Extract the [X, Y] coordinate from the center of the cell holding the provided text.  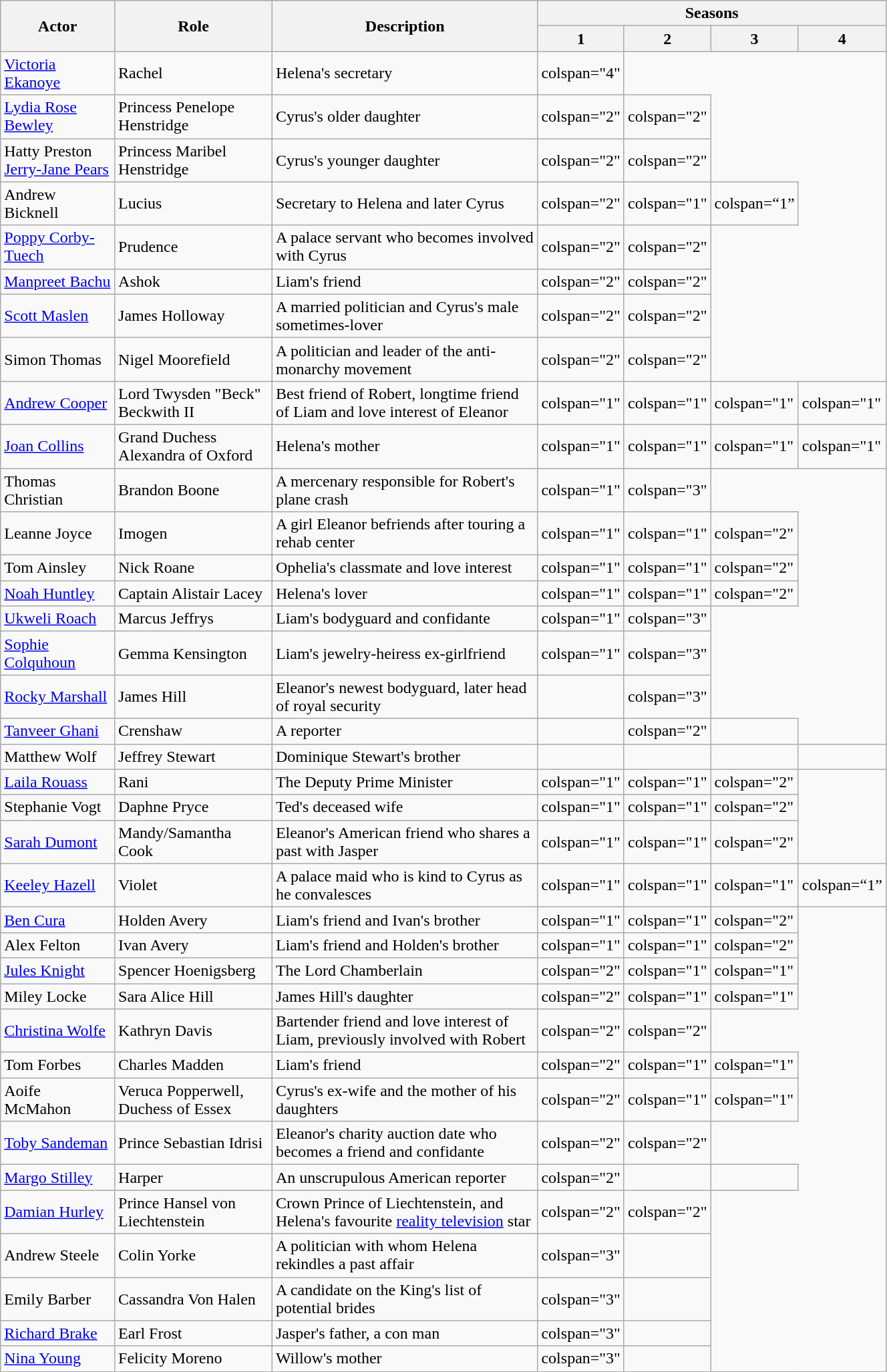
Jules Knight [57, 970]
Rani [194, 782]
Harper [194, 1178]
Christina Wolfe [57, 1031]
Hatty Preston Jerry-Jane Pears [57, 160]
Eleanor's charity auction date who becomes a friend and confidante [405, 1143]
Cyrus's ex-wife and the mother of his daughters [405, 1100]
Veruca Popperwell, Duchess of Essex [194, 1100]
Liam's friend and Holden's brother [405, 945]
4 [842, 39]
Violet [194, 885]
Stephanie Vogt [57, 807]
Tom Forbes [57, 1065]
Marcus Jeffrys [194, 619]
Nina Young [57, 1359]
Rocky Marshall [57, 696]
Damian Hurley [57, 1212]
Liam's friend and Ivan's brother [405, 920]
Matthew Wolf [57, 757]
Brandon Boone [194, 489]
Earl Frost [194, 1333]
A candidate on the King's list of potential brides [405, 1299]
Princess Penelope Henstridge [194, 116]
Nick Roane [194, 568]
Cyrus's younger daughter [405, 160]
Lord Twysden "Beck" Beckwith II [194, 402]
Felicity Moreno [194, 1359]
Liam's bodyguard and confidante [405, 619]
Helena's mother [405, 446]
Aoife McMahon [57, 1100]
The Lord Chamberlain [405, 970]
A politician and leader of the anti-monarchy movement [405, 360]
Lucius [194, 203]
Dominique Stewart's brother [405, 757]
Scott Maslen [57, 315]
Joan Collins [57, 446]
Thomas Christian [57, 489]
Margo Stilley [57, 1178]
Sara Alice Hill [194, 996]
colspan="4" [581, 74]
A palace servant who becomes involved with Cyrus [405, 247]
A girl Eleanor befriends after touring a rehab center [405, 533]
Sarah Dumont [57, 842]
Actor [57, 26]
Laila Rouass [57, 782]
A mercenary responsible for Robert's plane crash [405, 489]
A reporter [405, 731]
Eleanor's American friend who shares a past with Jasper [405, 842]
Simon Thomas [57, 360]
Best friend of Robert, longtime friend of Liam and love interest of Eleanor [405, 402]
Role [194, 26]
Daphne Pryce [194, 807]
Mandy/Samantha Cook [194, 842]
Prudence [194, 247]
Cassandra Von Halen [194, 1299]
Richard Brake [57, 1333]
1 [581, 39]
James Hill [194, 696]
Seasons [712, 13]
Manpreet Bachu [57, 281]
Ted's deceased wife [405, 807]
Rachel [194, 74]
Holden Avery [194, 920]
Ophelia's classmate and love interest [405, 568]
James Hill's daughter [405, 996]
Ben Cura [57, 920]
Liam's jewelry-heiress ex-girlfriend [405, 654]
Jasper's father, a con man [405, 1333]
Prince Hansel von Liechtenstein [194, 1212]
Nigel Moorefield [194, 360]
Grand Duchess Alexandra of Oxford [194, 446]
Noah Huntley [57, 593]
Jeffrey Stewart [194, 757]
Willow's mother [405, 1359]
Andrew Cooper [57, 402]
Leanne Joyce [57, 533]
Lydia Rose Bewley [57, 116]
Poppy Corby-Tuech [57, 247]
Sophie Colquhoun [57, 654]
Imogen [194, 533]
Tom Ainsley [57, 568]
Ashok [194, 281]
A married politician and Cyrus's male sometimes-lover [405, 315]
Prince Sebastian Idrisi [194, 1143]
Ukweli Roach [57, 619]
Princess Maribel Henstridge [194, 160]
2 [667, 39]
Secretary to Helena and later Cyrus [405, 203]
The Deputy Prime Minister [405, 782]
Eleanor's newest bodyguard, later head of royal security [405, 696]
Keeley Hazell [57, 885]
Crenshaw [194, 731]
Bartender friend and love interest of Liam, previously involved with Robert [405, 1031]
An unscrupulous American reporter [405, 1178]
Spencer Hoenigsberg [194, 970]
Crown Prince of Liechtenstein, and Helena's favourite reality television star [405, 1212]
Tanveer Ghani [57, 731]
Kathryn Davis [194, 1031]
Andrew Bicknell [57, 203]
A politician with whom Helena rekindles a past affair [405, 1255]
Andrew Steele [57, 1255]
Gemma Kensington [194, 654]
Miley Locke [57, 996]
Cyrus's older daughter [405, 116]
Description [405, 26]
Colin Yorke [194, 1255]
A palace maid who is kind to Cyrus as he convalesces [405, 885]
Helena's secretary [405, 74]
Helena's lover [405, 593]
3 [755, 39]
Alex Felton [57, 945]
Captain Alistair Lacey [194, 593]
Toby Sandeman [57, 1143]
Victoria Ekanoye [57, 74]
James Holloway [194, 315]
Charles Madden [194, 1065]
Ivan Avery [194, 945]
Emily Barber [57, 1299]
